Find where the given text appears and provide that cell's center as (X, Y) coordinate. 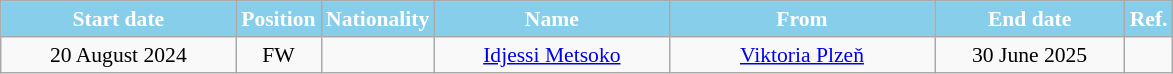
From (802, 19)
30 June 2025 (1030, 55)
End date (1030, 19)
Start date (118, 19)
Name (552, 19)
Nationality (378, 19)
Idjessi Metsoko (552, 55)
Position (278, 19)
Ref. (1149, 19)
20 August 2024 (118, 55)
Viktoria Plzeň (802, 55)
FW (278, 55)
